Detect which cell encompasses the target text, then output its (X, Y) center coordinate. 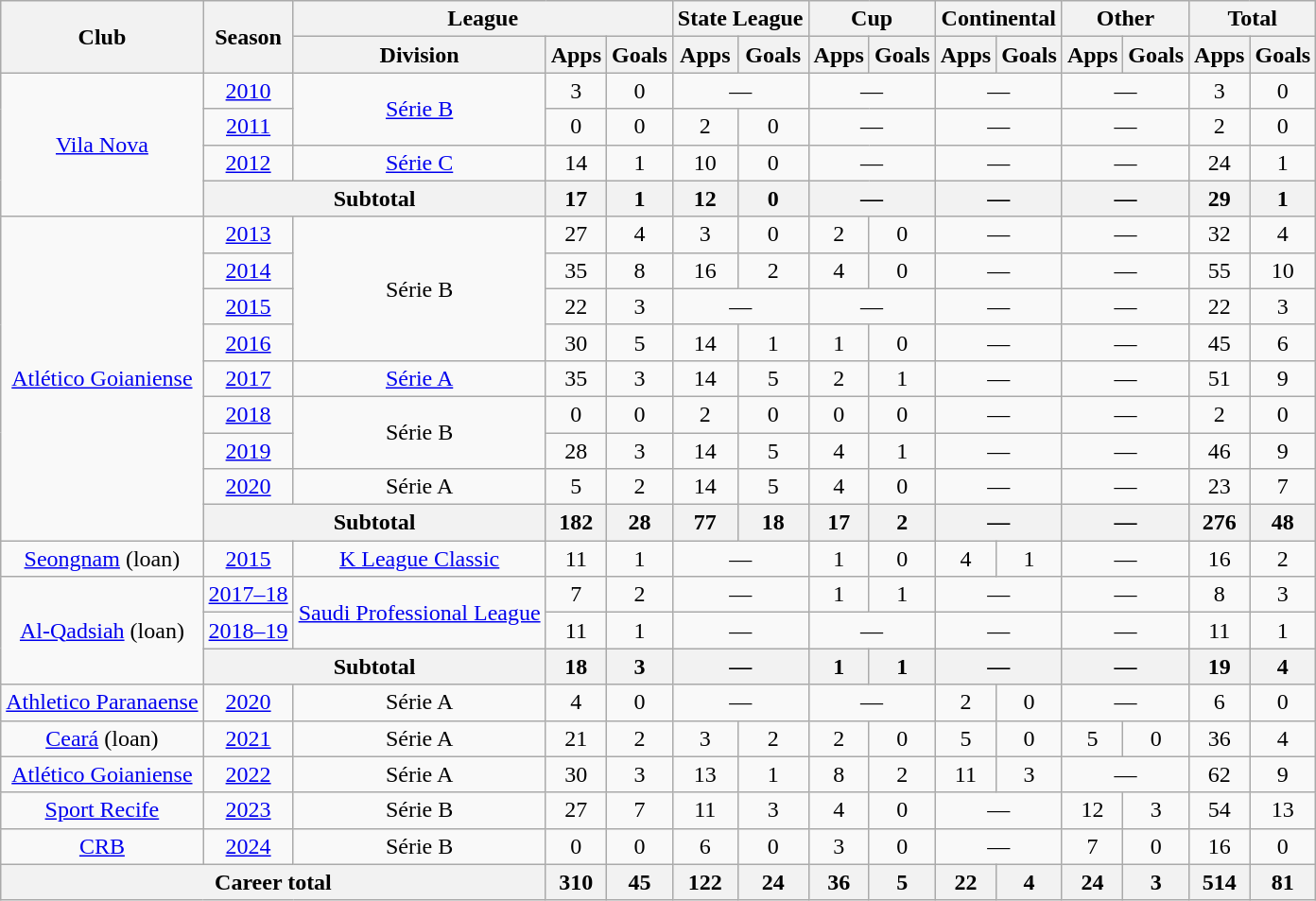
310 (576, 882)
Athletico Paranaense (102, 702)
League (482, 19)
2014 (248, 270)
122 (705, 882)
2011 (248, 127)
182 (576, 523)
2018–19 (248, 631)
55 (1220, 270)
46 (1220, 451)
2013 (248, 234)
2017 (248, 378)
Série C (420, 163)
Saudi Professional League (420, 613)
2012 (248, 163)
2019 (248, 451)
2021 (248, 738)
2024 (248, 846)
77 (705, 523)
54 (1220, 810)
514 (1220, 882)
32 (1220, 234)
CRB (102, 846)
62 (1220, 774)
2018 (248, 414)
21 (576, 738)
Al-Qadsiah (loan) (102, 631)
Career total (273, 882)
23 (1220, 487)
State League (740, 19)
K League Classic (420, 559)
Ceará (loan) (102, 738)
Seongnam (loan) (102, 559)
81 (1283, 882)
29 (1220, 199)
2010 (248, 91)
2023 (248, 810)
2022 (248, 774)
19 (1220, 667)
Division (420, 55)
2016 (248, 342)
Vila Nova (102, 145)
Club (102, 37)
48 (1283, 523)
2017–18 (248, 595)
51 (1220, 378)
Total (1253, 19)
Season (248, 37)
Sport Recife (102, 810)
276 (1220, 523)
Continental (998, 19)
Cup (872, 19)
Other (1125, 19)
